Return [X, Y] of the center of cell containing provided text 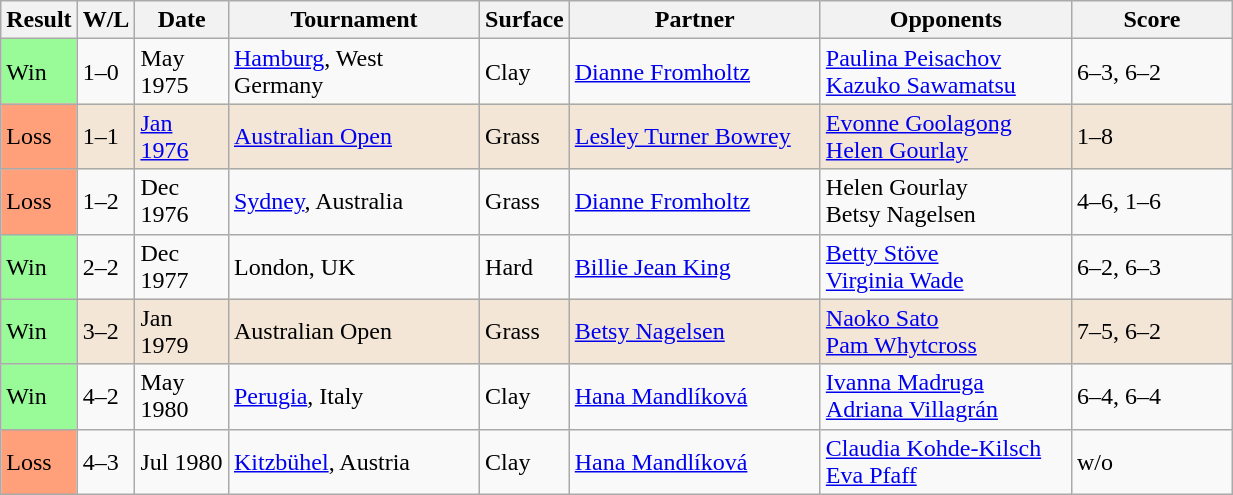
Tournament [354, 20]
2–2 [106, 266]
Billie Jean King [694, 266]
Lesley Turner Bowrey [694, 136]
Dec 1977 [182, 266]
Kitzbühel, Austria [354, 462]
Result [39, 20]
Perugia, Italy [354, 396]
6–4, 6–4 [1152, 396]
Paulina Peisachov Kazuko Sawamatsu [946, 72]
Score [1152, 20]
1–0 [106, 72]
1–1 [106, 136]
3–2 [106, 332]
7–5, 6–2 [1152, 332]
Partner [694, 20]
Opponents [946, 20]
Naoko Sato Pam Whytcross [946, 332]
May 1980 [182, 396]
Date [182, 20]
6–3, 6–2 [1152, 72]
1–8 [1152, 136]
London, UK [354, 266]
Jul 1980 [182, 462]
Sydney, Australia [354, 202]
Jan 1976 [182, 136]
Betsy Nagelsen [694, 332]
Dec 1976 [182, 202]
Betty Stöve Virginia Wade [946, 266]
May 1975 [182, 72]
W/L [106, 20]
w/o [1152, 462]
Hamburg, West Germany [354, 72]
Hard [525, 266]
Jan 1979 [182, 332]
Helen Gourlay Betsy Nagelsen [946, 202]
Claudia Kohde-Kilsch Eva Pfaff [946, 462]
6–2, 6–3 [1152, 266]
4–2 [106, 396]
Surface [525, 20]
4–6, 1–6 [1152, 202]
1–2 [106, 202]
Ivanna Madruga Adriana Villagrán [946, 396]
Evonne Goolagong Helen Gourlay [946, 136]
4–3 [106, 462]
